Determine the (X, Y) coordinate at the center of the cell enclosing the given text.  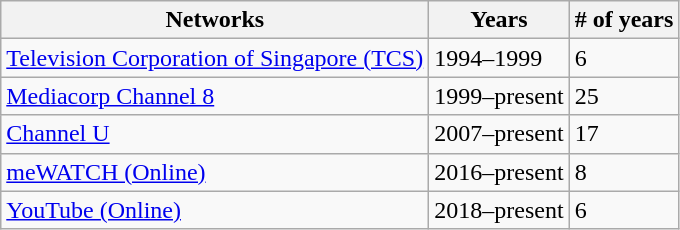
25 (624, 96)
YouTube (Online) (215, 210)
Networks (215, 20)
2007–present (499, 134)
Mediacorp Channel 8 (215, 96)
Years (499, 20)
Television Corporation of Singapore (TCS) (215, 58)
# of years (624, 20)
meWATCH (Online) (215, 172)
1999–present (499, 96)
17 (624, 134)
2018–present (499, 210)
1994–1999 (499, 58)
8 (624, 172)
Channel U (215, 134)
2016–present (499, 172)
